Identify which cell holds the provided text, then report its (x, y) central coordinate. 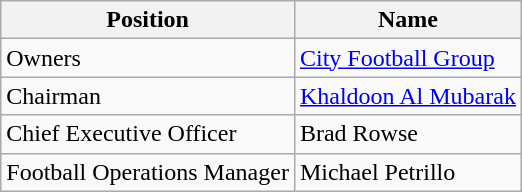
Position (148, 20)
City Football Group (408, 58)
Chief Executive Officer (148, 134)
Michael Petrillo (408, 172)
Owners (148, 58)
Brad Rowse (408, 134)
Chairman (148, 96)
Name (408, 20)
Football Operations Manager (148, 172)
Khaldoon Al Mubarak (408, 96)
